Provide the [x, y] coordinate of the cell's center where the given text is located.  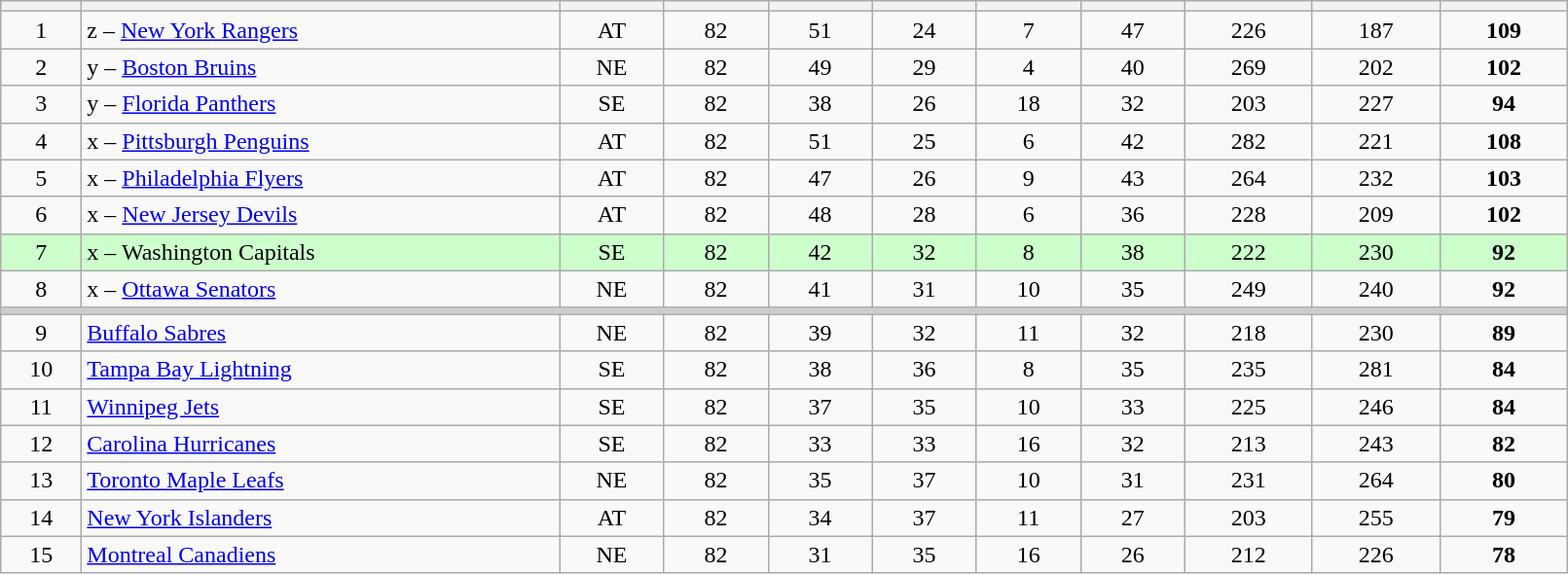
40 [1133, 67]
109 [1503, 30]
Montreal Canadiens [321, 555]
240 [1376, 289]
48 [820, 215]
281 [1376, 370]
x – Ottawa Senators [321, 289]
8.5 [784, 311]
269 [1248, 67]
27 [1133, 518]
232 [1376, 178]
89 [1503, 333]
Carolina Hurricanes [321, 444]
228 [1248, 215]
282 [1248, 141]
y – Florida Panthers [321, 104]
29 [925, 67]
202 [1376, 67]
5 [41, 178]
80 [1503, 481]
243 [1376, 444]
231 [1248, 481]
Winnipeg Jets [321, 407]
New York Islanders [321, 518]
103 [1503, 178]
94 [1503, 104]
222 [1248, 252]
y – Boston Bruins [321, 67]
39 [820, 333]
12 [41, 444]
187 [1376, 30]
z – New York Rangers [321, 30]
Buffalo Sabres [321, 333]
43 [1133, 178]
Toronto Maple Leafs [321, 481]
227 [1376, 104]
x – Philadelphia Flyers [321, 178]
218 [1248, 333]
3 [41, 104]
249 [1248, 289]
225 [1248, 407]
108 [1503, 141]
246 [1376, 407]
255 [1376, 518]
34 [820, 518]
78 [1503, 555]
235 [1248, 370]
x – Washington Capitals [321, 252]
213 [1248, 444]
79 [1503, 518]
2 [41, 67]
Tampa Bay Lightning [321, 370]
18 [1028, 104]
x – Pittsburgh Penguins [321, 141]
24 [925, 30]
1 [41, 30]
209 [1376, 215]
49 [820, 67]
41 [820, 289]
212 [1248, 555]
28 [925, 215]
15 [41, 555]
221 [1376, 141]
25 [925, 141]
x – New Jersey Devils [321, 215]
14 [41, 518]
13 [41, 481]
